Return [x, y] of the center of cell containing provided text 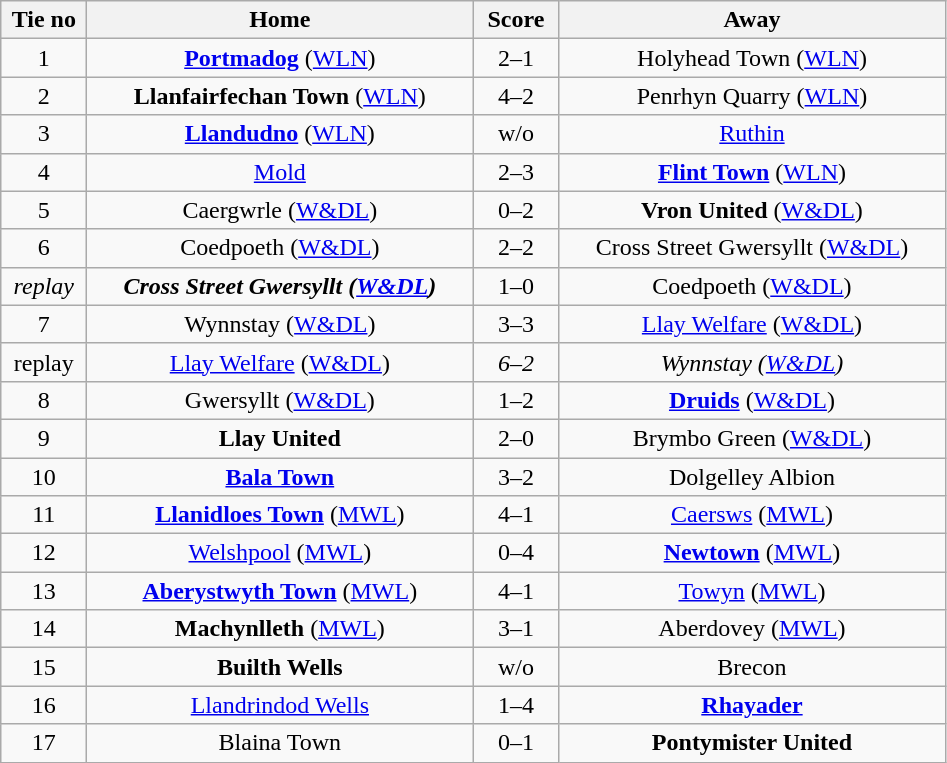
15 [44, 667]
1–0 [516, 286]
9 [44, 438]
6 [44, 248]
Llandrindod Wells [280, 705]
Machynlleth (MWL) [280, 629]
Rhayader [752, 705]
5 [44, 210]
Portmadog (WLN) [280, 58]
Aberdovey (MWL) [752, 629]
7 [44, 324]
Flint Town (WLN) [752, 172]
Caersws (MWL) [752, 515]
2–1 [516, 58]
13 [44, 591]
6–2 [516, 362]
3 [44, 134]
Gwersyllt (W&DL) [280, 400]
3–2 [516, 477]
Caergwrle (W&DL) [280, 210]
0–2 [516, 210]
16 [44, 705]
4 [44, 172]
17 [44, 743]
Welshpool (MWL) [280, 553]
Pontymister United [752, 743]
Brecon [752, 667]
Mold [280, 172]
Score [516, 20]
Llanidloes Town (MWL) [280, 515]
2–2 [516, 248]
Towyn (MWL) [752, 591]
Aberystwyth Town (MWL) [280, 591]
0–1 [516, 743]
Newtown (MWL) [752, 553]
Builth Wells [280, 667]
Llanfairfechan Town (WLN) [280, 96]
1–4 [516, 705]
Llandudno (WLN) [280, 134]
Dolgelley Albion [752, 477]
11 [44, 515]
12 [44, 553]
Home [280, 20]
Penrhyn Quarry (WLN) [752, 96]
3–3 [516, 324]
2–0 [516, 438]
1 [44, 58]
Holyhead Town (WLN) [752, 58]
Tie no [44, 20]
3–1 [516, 629]
2–3 [516, 172]
1–2 [516, 400]
Blaina Town [280, 743]
4–2 [516, 96]
Druids (W&DL) [752, 400]
Llay United [280, 438]
Bala Town [280, 477]
Brymbo Green (W&DL) [752, 438]
14 [44, 629]
Ruthin [752, 134]
Vron United (W&DL) [752, 210]
10 [44, 477]
2 [44, 96]
0–4 [516, 553]
8 [44, 400]
Away [752, 20]
